Detect which cell encompasses the target text, then output its [X, Y] center coordinate. 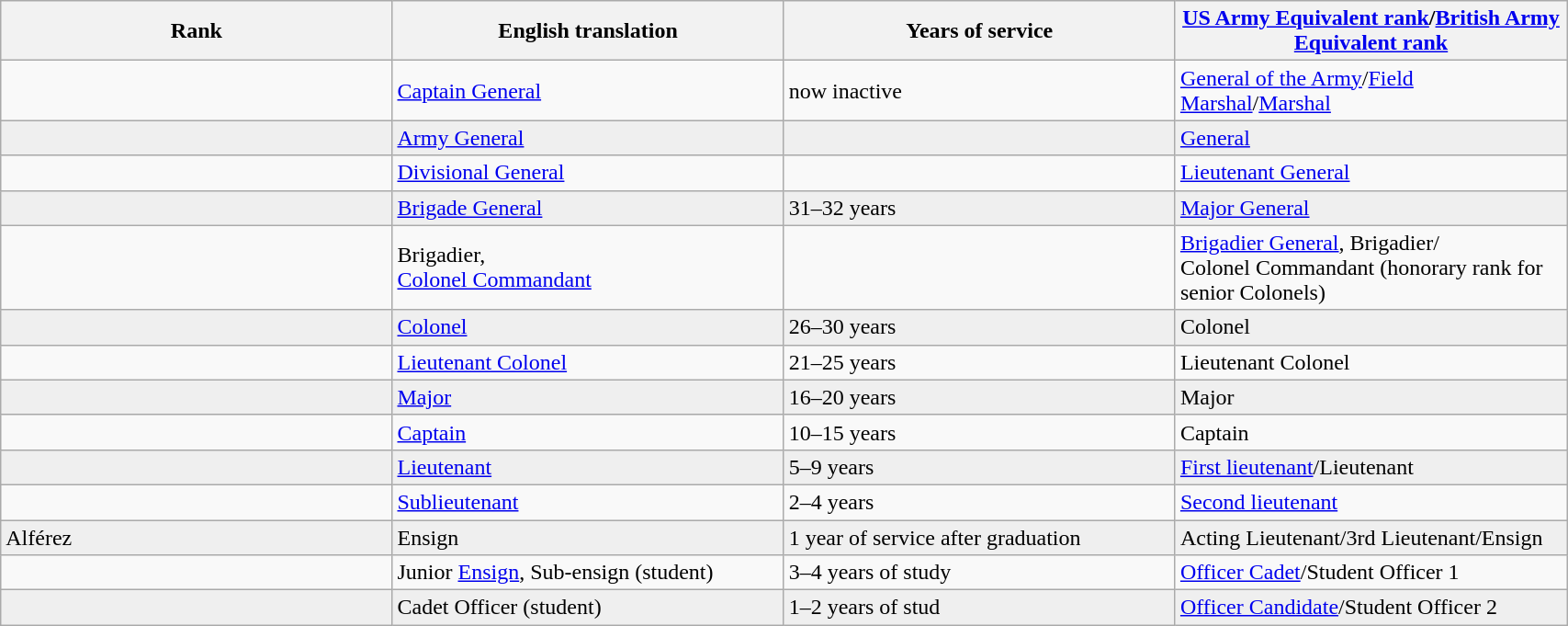
Army General [588, 138]
Lieutenant General [1371, 173]
Years of service [979, 31]
General of the Army/Field Marshal/Marshal [1371, 90]
Divisional General [588, 173]
26–30 years [979, 327]
First lieutenant/Lieutenant [1371, 467]
3–4 years of study [979, 573]
Rank [197, 31]
31–32 years [979, 208]
21–25 years [979, 362]
Brigade General [588, 208]
Officer Candidate/Student Officer 2 [1371, 608]
Brigadier, Colonel Commandant [588, 267]
Ensign [588, 538]
5–9 years [979, 467]
Major General [1371, 208]
2–4 years [979, 502]
General [1371, 138]
1 year of service after graduation [979, 538]
English translation [588, 31]
10–15 years [979, 432]
16–20 years [979, 397]
Officer Cadet/Student Officer 1 [1371, 573]
Sublieutenant [588, 502]
Cadet Officer (student) [588, 608]
now inactive [979, 90]
US Army Equivalent rank/British Army Equivalent rank [1371, 31]
Alférez [197, 538]
Acting Lieutenant/3rd Lieutenant/Ensign [1371, 538]
1–2 years of stud [979, 608]
Captain General [588, 90]
Lieutenant [588, 467]
Second lieutenant [1371, 502]
Junior Ensign, Sub-ensign (student) [588, 573]
Brigadier General, Brigadier/ Colonel Commandant (honorary rank for senior Colonels) [1371, 267]
